Return (x, y) of the center of cell containing provided text 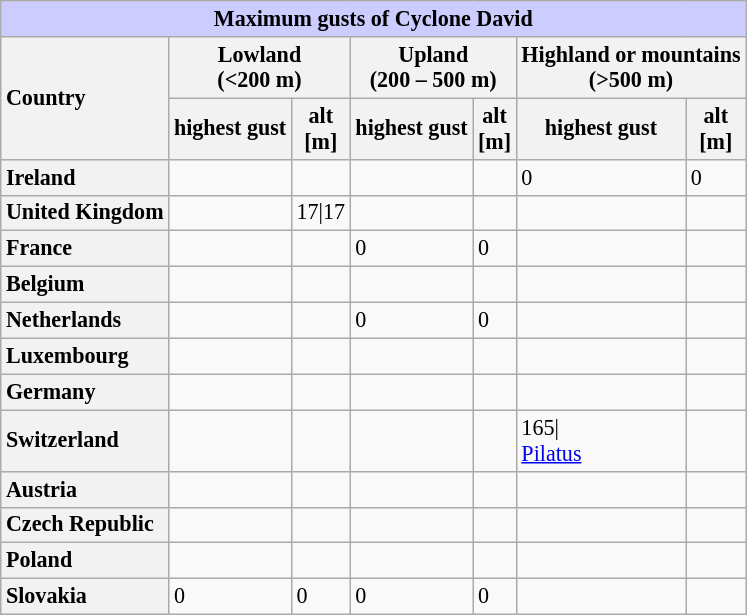
Upland(200 – 500 m) (433, 66)
Netherlands (85, 320)
Slovakia (85, 596)
Czech Republic (85, 525)
Austria (85, 489)
Ireland (85, 177)
17|17 (320, 213)
Germany (85, 392)
165|Pilatus (600, 440)
Maximum gusts of Cyclone David (374, 18)
Country (85, 98)
Poland (85, 561)
Luxembourg (85, 356)
Belgium (85, 284)
France (85, 249)
Switzerland (85, 440)
Highland or mountains(>500 m) (631, 66)
Lowland(<200 m) (260, 66)
United Kingdom (85, 213)
